Return the [x, y] coordinate for the center point of the cell that contains the specified text.  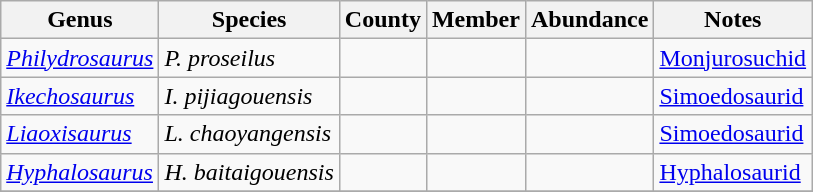
Notes [733, 20]
Genus [80, 20]
Liaoxisaurus [80, 134]
Ikechosaurus [80, 96]
Hyphalosaurid [733, 172]
I. pijiagouensis [249, 96]
H. baitaigouensis [249, 172]
Abundance [589, 20]
Species [249, 20]
Philydrosaurus [80, 58]
Hyphalosaurus [80, 172]
County [382, 20]
L. chaoyangensis [249, 134]
P. proseilus [249, 58]
Member [476, 20]
Monjurosuchid [733, 58]
